For the text-containing cell, return its midpoint in (x, y) coordinate format. 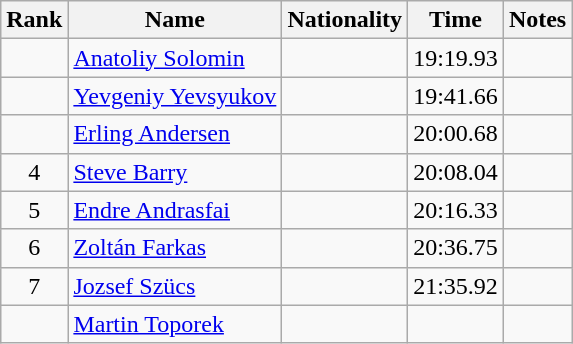
Notes (537, 20)
4 (34, 172)
Martin Toporek (175, 324)
Yevgeniy Yevsyukov (175, 96)
21:35.92 (456, 286)
19:41.66 (456, 96)
Nationality (345, 20)
7 (34, 286)
Erling Andersen (175, 134)
5 (34, 210)
Time (456, 20)
20:00.68 (456, 134)
Anatoliy Solomin (175, 58)
Zoltán Farkas (175, 248)
Jozsef Szücs (175, 286)
19:19.93 (456, 58)
Rank (34, 20)
20:16.33 (456, 210)
Steve Barry (175, 172)
20:08.04 (456, 172)
Endre Andrasfai (175, 210)
6 (34, 248)
Name (175, 20)
20:36.75 (456, 248)
